Capture the cell that displays the provided text and extract its (x, y) central coordinate. 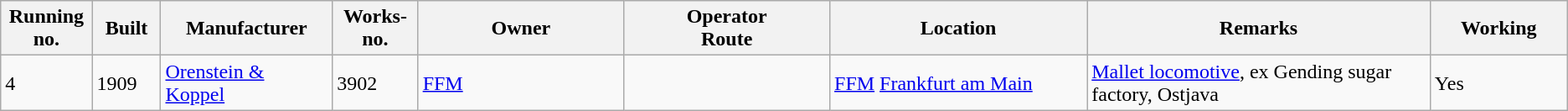
Remarks (1259, 29)
Owner (521, 29)
Yes (1498, 82)
4 (47, 82)
Manufacturer (246, 29)
Runningno. (47, 29)
3902 (375, 82)
Location (958, 29)
Built (126, 29)
Working (1498, 29)
FFM Frankfurt am Main (958, 82)
FFM (521, 82)
Orenstein & Koppel (246, 82)
1909 (126, 82)
Mallet locomotive, ex Gending sugar factory, Ostjava (1259, 82)
Works-no. (375, 29)
OperatorRoute (727, 29)
